Identify which cell holds the provided text, then report its [x, y] central coordinate. 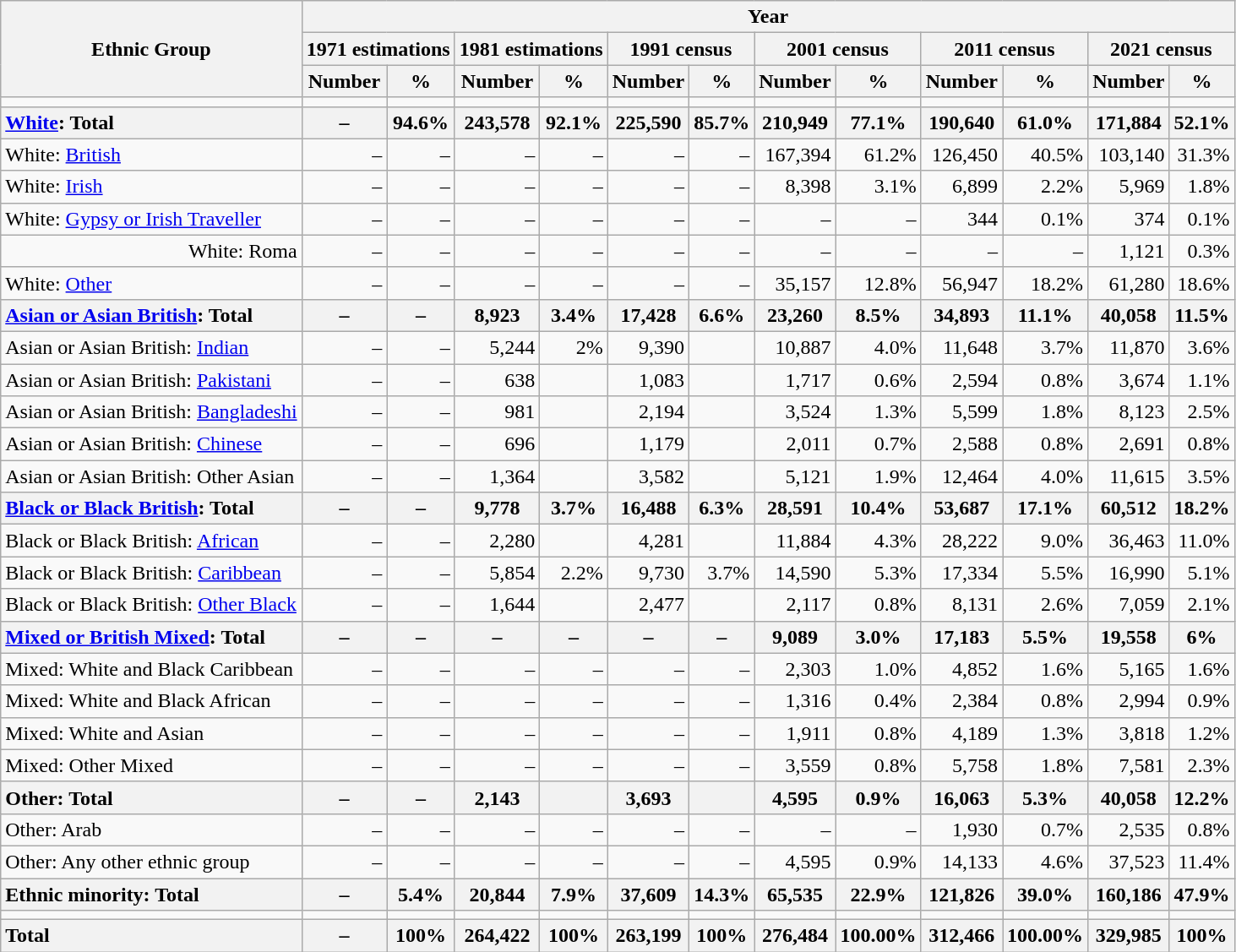
2011 census [1004, 49]
65,535 [795, 895]
77.1% [879, 122]
8,398 [795, 187]
4,852 [961, 669]
Mixed: White and Black African [151, 701]
171,884 [1129, 122]
312,466 [961, 936]
638 [497, 379]
28,222 [961, 541]
2.5% [1201, 412]
11.1% [1046, 315]
17.1% [1046, 509]
Other: Any other ethnic group [151, 862]
White: Total [151, 122]
52.1% [1201, 122]
263,199 [648, 936]
Asian or Asian British: Total [151, 315]
10,887 [795, 347]
9,778 [497, 509]
3.4% [574, 315]
5,969 [1129, 187]
2,194 [648, 412]
1991 census [681, 49]
1,911 [795, 733]
14.3% [721, 895]
2,535 [1129, 830]
1,717 [795, 379]
5,165 [1129, 669]
4,281 [648, 541]
40.5% [1046, 155]
4,189 [961, 733]
Mixed: White and Asian [151, 733]
9,089 [795, 637]
981 [497, 412]
20,844 [497, 895]
11,648 [961, 347]
11.5% [1201, 315]
1.1% [1201, 379]
35,157 [795, 283]
2,143 [497, 797]
12.8% [879, 283]
Mixed or British Mixed: Total [151, 637]
8,923 [497, 315]
3.5% [1201, 476]
2,594 [961, 379]
5,121 [795, 476]
Black or Black British: Total [151, 509]
Ethnic minority: Total [151, 895]
2,691 [1129, 444]
11,884 [795, 541]
Other: Arab [151, 830]
1,316 [795, 701]
2,477 [648, 605]
11.0% [1201, 541]
0.6% [879, 379]
Black or Black British: Other Black [151, 605]
167,394 [795, 155]
2,117 [795, 605]
2,994 [1129, 701]
22.9% [879, 895]
1.9% [879, 476]
0.3% [1201, 251]
60,512 [1129, 509]
18.6% [1201, 283]
1,121 [1129, 251]
6% [1201, 637]
1,930 [961, 830]
Asian or Asian British: Bangladeshi [151, 412]
2021 census [1161, 49]
3.6% [1201, 347]
276,484 [795, 936]
47.9% [1201, 895]
14,590 [795, 573]
5,244 [497, 347]
94.6% [421, 122]
White: Roma [151, 251]
12,464 [961, 476]
10.4% [879, 509]
1971 estimations [378, 49]
7,581 [1129, 765]
2,384 [961, 701]
1981 estimations [531, 49]
16,990 [1129, 573]
1.2% [1201, 733]
210,949 [795, 122]
1,179 [648, 444]
0.4% [879, 701]
2001 census [838, 49]
4.6% [1046, 862]
2,303 [795, 669]
2,588 [961, 444]
225,590 [648, 122]
7,059 [1129, 605]
6.6% [721, 315]
Asian or Asian British: Pakistani [151, 379]
37,523 [1129, 862]
White: Gypsy or Irish Traveller [151, 219]
31.3% [1201, 155]
16,488 [648, 509]
92.1% [574, 122]
329,985 [1129, 936]
5,854 [497, 573]
3.1% [879, 187]
6.3% [721, 509]
White: Other [151, 283]
61,280 [1129, 283]
16,063 [961, 797]
9,390 [648, 347]
3.0% [879, 637]
17,428 [648, 315]
121,826 [961, 895]
264,422 [497, 936]
696 [497, 444]
White: British [151, 155]
White: Irish [151, 187]
9.0% [1046, 541]
Black or Black British: Caribbean [151, 573]
36,463 [1129, 541]
6,899 [961, 187]
17,183 [961, 637]
2% [574, 347]
5.4% [421, 895]
8.5% [879, 315]
374 [1129, 219]
85.7% [721, 122]
2,280 [497, 541]
Asian or Asian British: Chinese [151, 444]
39.0% [1046, 895]
9,730 [648, 573]
56,947 [961, 283]
2.6% [1046, 605]
28,591 [795, 509]
7.9% [574, 895]
23,260 [795, 315]
243,578 [497, 122]
37,609 [648, 895]
14,133 [961, 862]
Mixed: Other Mixed [151, 765]
3,582 [648, 476]
Mixed: White and Black Caribbean [151, 669]
8,131 [961, 605]
2.3% [1201, 765]
Asian or Asian British: Indian [151, 347]
344 [961, 219]
1,083 [648, 379]
2,011 [795, 444]
3,693 [648, 797]
Black or Black British: African [151, 541]
3,524 [795, 412]
11,870 [1129, 347]
61.2% [879, 155]
5,758 [961, 765]
11.4% [1201, 862]
4.3% [879, 541]
3,818 [1129, 733]
Ethnic Group [151, 49]
1,644 [497, 605]
5.1% [1201, 573]
1.0% [879, 669]
12.2% [1201, 797]
2.1% [1201, 605]
Other: Total [151, 797]
11,615 [1129, 476]
8,123 [1129, 412]
3,674 [1129, 379]
Total [151, 936]
Asian or Asian British: Other Asian [151, 476]
126,450 [961, 155]
190,640 [961, 122]
160,186 [1129, 895]
3,559 [795, 765]
103,140 [1129, 155]
1,364 [497, 476]
34,893 [961, 315]
19,558 [1129, 637]
17,334 [961, 573]
5,599 [961, 412]
53,687 [961, 509]
Year [768, 17]
61.0% [1046, 122]
